Scan for the cell matching the given text and deliver its (x, y) coordinate at center. 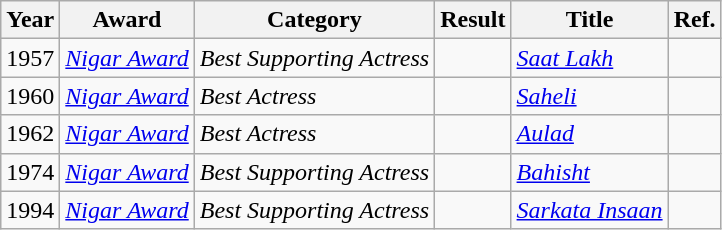
1974 (30, 172)
Bahisht (590, 172)
Category (314, 20)
Aulad (590, 134)
1960 (30, 96)
Title (590, 20)
Award (127, 20)
1957 (30, 58)
Saheli (590, 96)
Year (30, 20)
Ref. (694, 20)
1962 (30, 134)
Saat Lakh (590, 58)
Sarkata Insaan (590, 210)
1994 (30, 210)
Result (473, 20)
